Scan for the cell matching the given text and deliver its (x, y) coordinate at center. 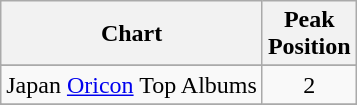
PeakPosition (309, 34)
Japan Oricon Top Albums (132, 85)
Chart (132, 34)
2 (309, 85)
